Scan for the cell matching the given text and deliver its [x, y] coordinate at center. 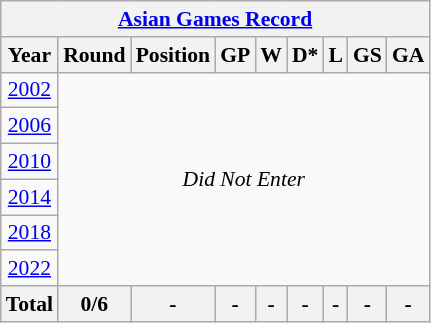
Position [173, 55]
2014 [30, 197]
Year [30, 55]
GA [408, 55]
0/6 [94, 304]
D* [306, 55]
2018 [30, 233]
GS [368, 55]
L [336, 55]
Asian Games Record [216, 19]
GP [235, 55]
W [271, 55]
Did Not Enter [244, 179]
Round [94, 55]
2022 [30, 269]
2002 [30, 90]
2006 [30, 126]
2010 [30, 162]
Total [30, 304]
